Locate the cell with the specified text and output its [X, Y] center coordinate. 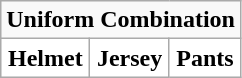
Helmet [46, 58]
Jersey [130, 58]
Pants [204, 58]
Uniform Combination [121, 20]
